Provide the [x, y] coordinate of the cell's center where the given text is located.  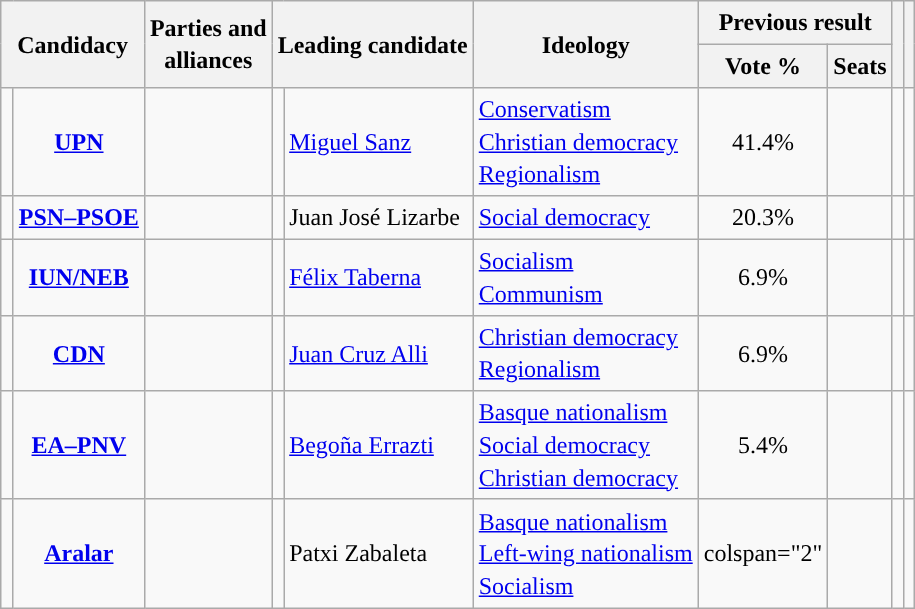
Candidacy [73, 44]
Parties andalliances [208, 44]
5.4% [763, 445]
20.3% [763, 218]
UPN [78, 142]
Basque nationalismSocial democracyChristian democracy [586, 445]
PSN–PSOE [78, 218]
Seats [860, 66]
Vote % [763, 66]
Leading candidate [372, 44]
Basque nationalismLeft-wing nationalismSocialism [586, 553]
Félix Taberna [379, 277]
EA–PNV [78, 445]
Miguel Sanz [379, 142]
ConservatismChristian democracyRegionalism [586, 142]
Christian democracyRegionalism [586, 353]
SocialismCommunism [586, 277]
41.4% [763, 142]
colspan="2" [763, 553]
Previous result [795, 22]
Social democracy [586, 218]
Juan Cruz Alli [379, 353]
Aralar [78, 553]
Ideology [586, 44]
IUN/NEB [78, 277]
Begoña Errazti [379, 445]
Patxi Zabaleta [379, 553]
CDN [78, 353]
Juan José Lizarbe [379, 218]
